Determine the (X, Y) coordinate at the center of the cell enclosing the given text.  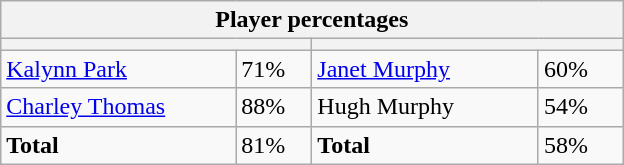
Player percentages (312, 20)
81% (274, 145)
60% (580, 69)
Charley Thomas (118, 107)
88% (274, 107)
58% (580, 145)
Kalynn Park (118, 69)
54% (580, 107)
Janet Murphy (426, 69)
Hugh Murphy (426, 107)
71% (274, 69)
